Search for the cell housing the specified text and yield its (X, Y) center coordinate. 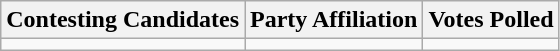
Contesting Candidates (123, 20)
Votes Polled (491, 20)
Party Affiliation (334, 20)
